Scan for the cell matching the given text and deliver its (X, Y) coordinate at center. 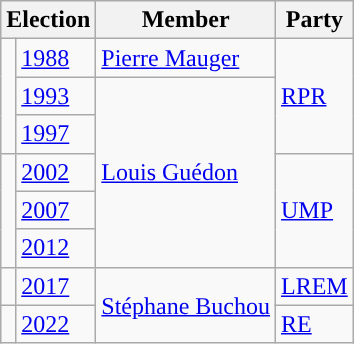
1997 (56, 134)
2017 (56, 286)
Stéphane Buchou (186, 305)
Election (48, 20)
2022 (56, 324)
1988 (56, 58)
Party (315, 20)
2002 (56, 172)
LREM (315, 286)
RE (315, 324)
RPR (315, 96)
2007 (56, 210)
UMP (315, 210)
1993 (56, 96)
Louis Guédon (186, 172)
Member (186, 20)
2012 (56, 248)
Pierre Mauger (186, 58)
